Identify which cell holds the provided text, then report its (x, y) central coordinate. 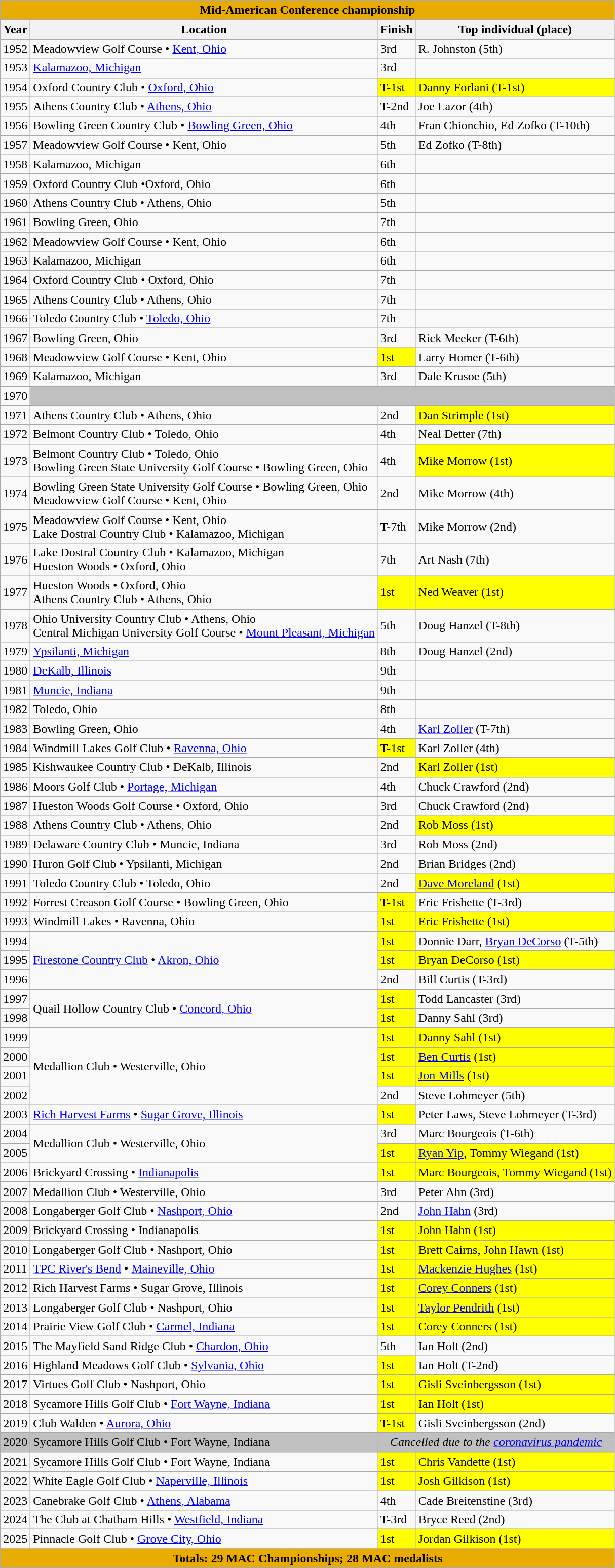
Donnie Darr, Bryan DeCorso (T-5th) (515, 941)
1996 (15, 980)
Dave Moreland (1st) (515, 883)
2016 (15, 1365)
1995 (15, 960)
1979 (15, 652)
Jon Mills (1st) (515, 1076)
1972 (15, 434)
1970 (15, 396)
Totals: 29 MAC Championships; 28 MAC medalists (308, 1558)
Rob Moss (1st) (515, 825)
Hueston Woods Golf Course • Oxford, Ohio (204, 806)
Bowling Green State University Golf Course • Bowling Green, OhioMeadowview Golf Course • Kent, Ohio (204, 494)
1964 (15, 280)
Moors Golf Club • Portage, Michigan (204, 787)
Ypsilanti, Michigan (204, 652)
Pinnacle Golf Club • Grove City, Ohio (204, 1539)
Rick Meeker (T-6th) (515, 338)
Dan Strimple (1st) (515, 415)
Lake Dostral Country Club • Kalamazoo, MichiganHueston Woods • Oxford, Ohio (204, 559)
1980 (15, 671)
Year (15, 29)
Cade Breitenstine (3rd) (515, 1500)
1973 (15, 460)
Canebrake Golf Club • Athens, Alabama (204, 1500)
Windmill Lakes • Ravenna, Ohio (204, 921)
1998 (15, 1018)
1956 (15, 126)
1981 (15, 690)
1988 (15, 825)
1962 (15, 242)
1975 (15, 526)
Taylor Pendrith (1st) (515, 1308)
1990 (15, 864)
TPC River's Bend • Maineville, Ohio (204, 1269)
1963 (15, 261)
Forrest Creason Golf Course • Bowling Green, Ohio (204, 902)
Belmont Country Club • Toledo, Ohio (204, 434)
Joe Lazor (4th) (515, 106)
Doug Hanzel (2nd) (515, 652)
2017 (15, 1385)
Prairie View Golf Club • Carmel, Indiana (204, 1327)
Meadowview Golf Course • Kent, OhioLake Dostral Country Club • Kalamazoo, Michigan (204, 526)
1989 (15, 844)
2022 (15, 1481)
1971 (15, 415)
2007 (15, 1191)
Danny Sahl (1st) (515, 1037)
2011 (15, 1269)
1987 (15, 806)
Fran Chionchio, Ed Zofko (T-10th) (515, 126)
1997 (15, 999)
2006 (15, 1172)
2000 (15, 1057)
John Hahn (3rd) (515, 1211)
Toledo, Ohio (204, 710)
Ohio University Country Club • Athens, OhioCentral Michigan University Golf Course • Mount Pleasant, Michigan (204, 625)
2013 (15, 1308)
Danny Sahl (3rd) (515, 1018)
Larry Homer (T-6th) (515, 357)
Ned Weaver (1st) (515, 592)
Gisli Sveinbergsson (1st) (515, 1385)
Gisli Sveinbergsson (2nd) (515, 1423)
Jordan Gilkison (1st) (515, 1539)
Finish (396, 29)
2023 (15, 1500)
Karl Zoller (4th) (515, 748)
1993 (15, 921)
Mid-American Conference championship (308, 10)
1994 (15, 941)
1969 (15, 377)
1966 (15, 319)
Ian Holt (T-2nd) (515, 1365)
Highland Meadows Golf Club • Sylvania, Ohio (204, 1365)
Karl Zoller (1st) (515, 767)
T-7th (396, 526)
Location (204, 29)
Peter Ahn (3rd) (515, 1191)
1974 (15, 494)
1977 (15, 592)
T-2nd (396, 106)
2012 (15, 1288)
Art Nash (7th) (515, 559)
Virtues Golf Club • Nashport, Ohio (204, 1385)
Top individual (place) (515, 29)
Huron Golf Club • Ypsilanti, Michigan (204, 864)
Ian Holt (1st) (515, 1404)
2025 (15, 1539)
Ian Holt (2nd) (515, 1346)
Dale Krusoe (5th) (515, 377)
2010 (15, 1249)
Club Walden • Aurora, Ohio (204, 1423)
Cancelled due to the coronavirus pandemic (496, 1442)
1985 (15, 767)
2014 (15, 1327)
The Mayfield Sand Ridge Club • Chardon, Ohio (204, 1346)
Neal Detter (7th) (515, 434)
Peter Laws, Steve Lohmeyer (T-3rd) (515, 1114)
1960 (15, 203)
1967 (15, 338)
1992 (15, 902)
1961 (15, 222)
Josh Gilkison (1st) (515, 1481)
1952 (15, 49)
Marc Bourgeois, Tommy Wiegand (1st) (515, 1172)
1991 (15, 883)
Eric Frishette (T-3rd) (515, 902)
Mackenzie Hughes (1st) (515, 1269)
Karl Zoller (T-7th) (515, 729)
Ryan Yip, Tommy Wiegand (1st) (515, 1153)
Hueston Woods • Oxford, OhioAthens Country Club • Athens, Ohio (204, 592)
Danny Forlani (T-1st) (515, 87)
Chris Vandette (1st) (515, 1462)
Mike Morrow (2nd) (515, 526)
1955 (15, 106)
2018 (15, 1404)
1968 (15, 357)
2021 (15, 1462)
Bryce Reed (2nd) (515, 1519)
John Hahn (1st) (515, 1230)
Quail Hollow Country Club • Concord, Ohio (204, 1009)
2001 (15, 1076)
1978 (15, 625)
White Eagle Golf Club • Naperville, Illinois (204, 1481)
Kishwaukee Country Club • DeKalb, Illinois (204, 767)
Brian Bridges (2nd) (515, 864)
R. Johnston (5th) (515, 49)
2005 (15, 1153)
Steve Lohmeyer (5th) (515, 1095)
2020 (15, 1442)
1957 (15, 145)
1953 (15, 68)
1965 (15, 300)
Muncie, Indiana (204, 690)
Ed Zofko (T-8th) (515, 145)
2002 (15, 1095)
2008 (15, 1211)
2024 (15, 1519)
Windmill Lakes Golf Club • Ravenna, Ohio (204, 748)
Bill Curtis (T-3rd) (515, 980)
Firestone Country Club • Akron, Ohio (204, 960)
Doug Hanzel (T-8th) (515, 625)
Eric Frishette (1st) (515, 921)
1999 (15, 1037)
Rob Moss (2nd) (515, 844)
1986 (15, 787)
Bryan DeCorso (1st) (515, 960)
1983 (15, 729)
1954 (15, 87)
2003 (15, 1114)
Bowling Green Country Club • Bowling Green, Ohio (204, 126)
1982 (15, 710)
Oxford Country Club •Oxford, Ohio (204, 183)
2015 (15, 1346)
2019 (15, 1423)
Marc Bourgeois (T-6th) (515, 1134)
2004 (15, 1134)
1984 (15, 748)
The Club at Chatham Hills • Westfield, Indiana (204, 1519)
1958 (15, 164)
1976 (15, 559)
DeKalb, Illinois (204, 671)
Mike Morrow (1st) (515, 460)
Brett Cairns, John Hawn (1st) (515, 1249)
Belmont Country Club • Toledo, OhioBowling Green State University Golf Course • Bowling Green, Ohio (204, 460)
Todd Lancaster (3rd) (515, 999)
T-3rd (396, 1519)
1959 (15, 183)
2009 (15, 1230)
Ben Curtis (1st) (515, 1057)
Delaware Country Club • Muncie, Indiana (204, 844)
Mike Morrow (4th) (515, 494)
